Scan for the cell matching the given text and deliver its (x, y) coordinate at center. 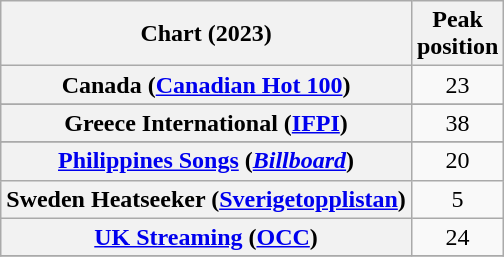
20 (457, 161)
Chart (2023) (206, 34)
5 (457, 199)
Peakposition (457, 34)
UK Streaming (OCC) (206, 237)
38 (457, 123)
Philippines Songs (Billboard) (206, 161)
24 (457, 237)
Sweden Heatseeker (Sverigetopplistan) (206, 199)
23 (457, 85)
Canada (Canadian Hot 100) (206, 85)
Greece International (IFPI) (206, 123)
